Extract the [x, y] coordinate from the center of the cell holding the provided text.  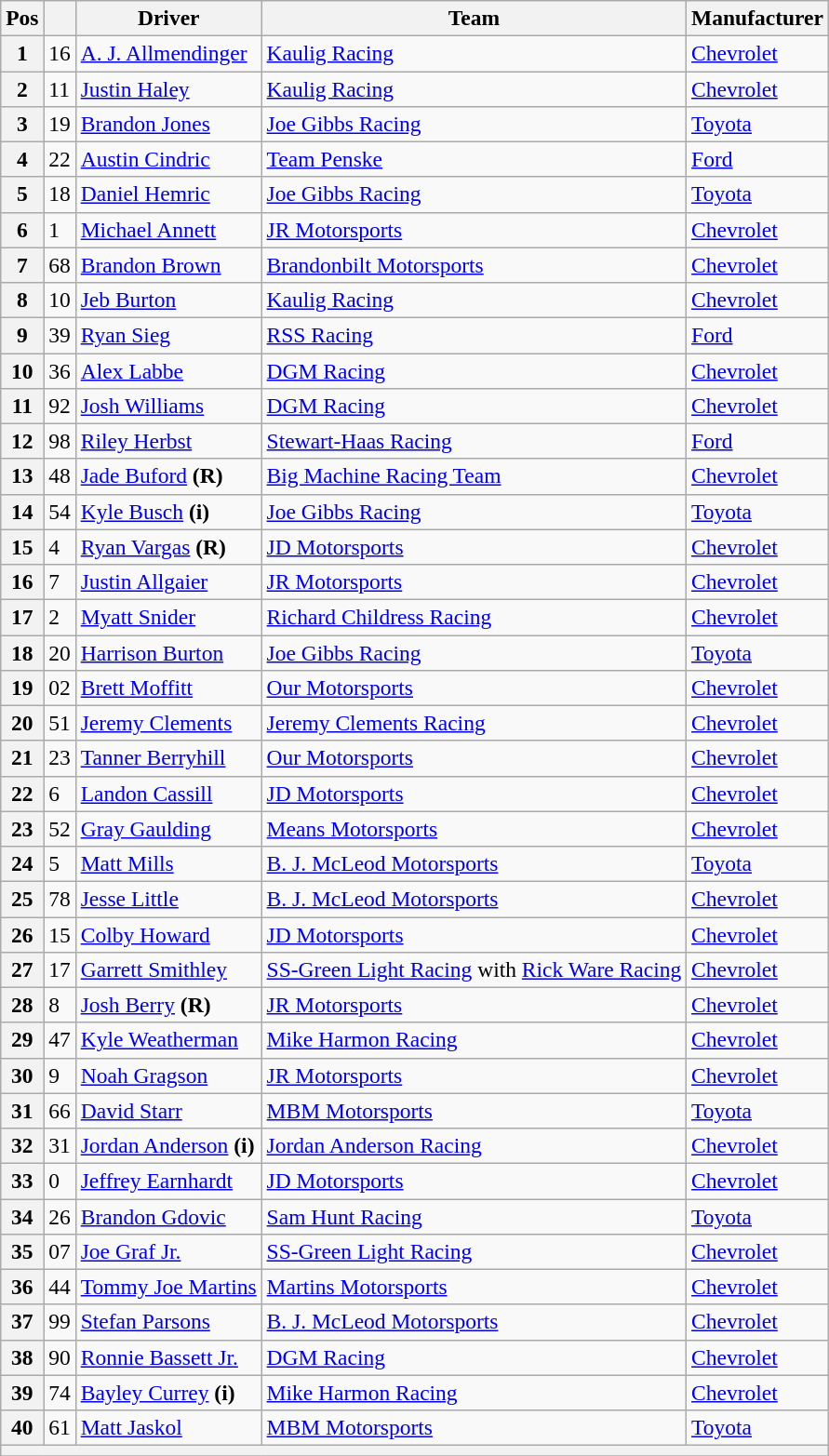
14 [22, 512]
98 [60, 441]
Michael Annett [168, 230]
51 [60, 723]
90 [60, 1357]
13 [22, 476]
RSS Racing [474, 335]
38 [22, 1357]
Jade Buford (R) [168, 476]
Stewart-Haas Racing [474, 441]
Team [474, 18]
Josh Berry (R) [168, 1005]
Brandon Gdovic [168, 1216]
25 [22, 899]
Jordan Anderson Racing [474, 1145]
32 [22, 1145]
A. J. Allmendinger [168, 53]
Jeb Burton [168, 300]
Daniel Hemric [168, 194]
Brett Moffitt [168, 688]
Jeffrey Earnhardt [168, 1181]
92 [60, 406]
Jordan Anderson (i) [168, 1145]
35 [22, 1251]
Brandonbilt Motorsports [474, 265]
SS-Green Light Racing with Rick Ware Racing [474, 969]
74 [60, 1393]
78 [60, 899]
21 [22, 758]
52 [60, 829]
12 [22, 441]
Myatt Snider [168, 617]
Joe Graf Jr. [168, 1251]
33 [22, 1181]
Jeremy Clements Racing [474, 723]
Tommy Joe Martins [168, 1287]
Richard Childress Racing [474, 617]
Manufacturer [757, 18]
3 [22, 124]
Stefan Parsons [168, 1322]
Alex Labbe [168, 370]
Ronnie Bassett Jr. [168, 1357]
Riley Herbst [168, 441]
27 [22, 969]
47 [60, 1040]
Landon Cassill [168, 794]
48 [60, 476]
99 [60, 1322]
07 [60, 1251]
Noah Gragson [168, 1075]
Gray Gaulding [168, 829]
Driver [168, 18]
Ryan Vargas (R) [168, 547]
68 [60, 265]
Josh Williams [168, 406]
Matt Mills [168, 863]
Kyle Weatherman [168, 1040]
Sam Hunt Racing [474, 1216]
Martins Motorsports [474, 1287]
28 [22, 1005]
Team Penske [474, 159]
Justin Allgaier [168, 581]
29 [22, 1040]
Austin Cindric [168, 159]
Bayley Currey (i) [168, 1393]
30 [22, 1075]
Harrison Burton [168, 652]
61 [60, 1427]
Ryan Sieg [168, 335]
34 [22, 1216]
SS-Green Light Racing [474, 1251]
Jesse Little [168, 899]
Brandon Brown [168, 265]
Brandon Jones [168, 124]
Jeremy Clements [168, 723]
Justin Haley [168, 88]
54 [60, 512]
David Starr [168, 1111]
Tanner Berryhill [168, 758]
Big Machine Racing Team [474, 476]
66 [60, 1111]
Means Motorsports [474, 829]
02 [60, 688]
Garrett Smithley [168, 969]
37 [22, 1322]
Pos [22, 18]
Colby Howard [168, 934]
0 [60, 1181]
Matt Jaskol [168, 1427]
40 [22, 1427]
24 [22, 863]
44 [60, 1287]
Kyle Busch (i) [168, 512]
